For the text-containing cell, return its midpoint in (X, Y) coordinate format. 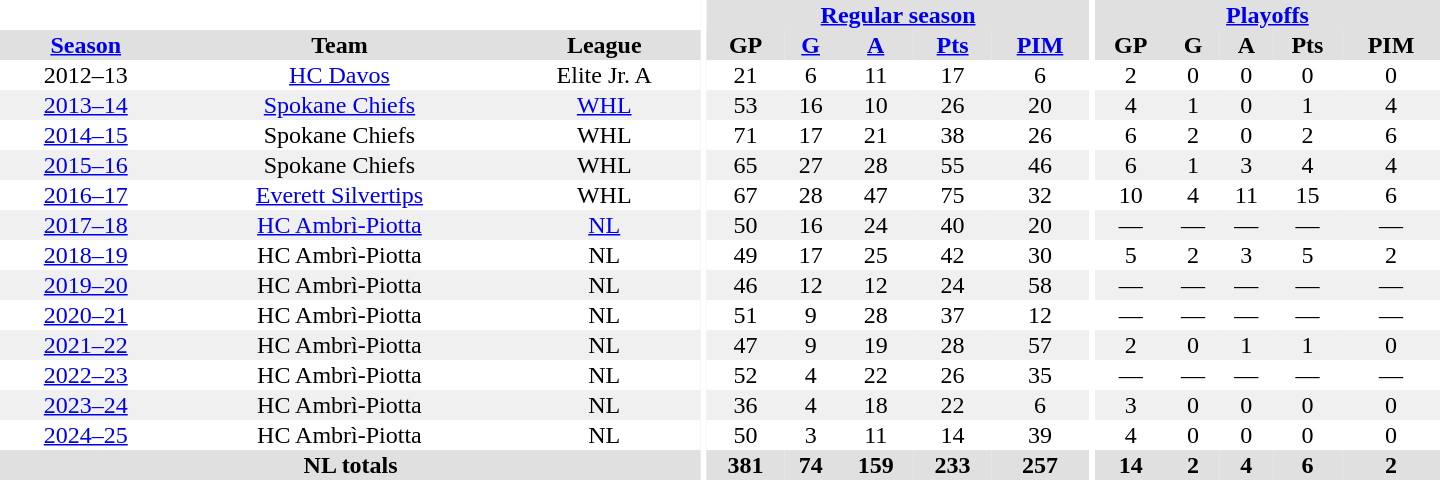
38 (952, 135)
55 (952, 165)
49 (746, 255)
233 (952, 465)
2015–16 (86, 165)
2014–15 (86, 135)
Season (86, 45)
381 (746, 465)
36 (746, 405)
71 (746, 135)
Elite Jr. A (604, 75)
2019–20 (86, 285)
67 (746, 195)
NL totals (350, 465)
2018–19 (86, 255)
53 (746, 105)
30 (1040, 255)
257 (1040, 465)
Playoffs (1268, 15)
League (604, 45)
159 (876, 465)
75 (952, 195)
40 (952, 225)
Team (340, 45)
Regular season (898, 15)
2012–13 (86, 75)
HC Davos (340, 75)
2017–18 (86, 225)
2021–22 (86, 345)
58 (1040, 285)
2016–17 (86, 195)
2024–25 (86, 435)
19 (876, 345)
52 (746, 375)
2022–23 (86, 375)
2013–14 (86, 105)
2023–24 (86, 405)
15 (1308, 195)
42 (952, 255)
74 (810, 465)
Everett Silvertips (340, 195)
18 (876, 405)
27 (810, 165)
37 (952, 315)
57 (1040, 345)
25 (876, 255)
32 (1040, 195)
65 (746, 165)
39 (1040, 435)
51 (746, 315)
35 (1040, 375)
2020–21 (86, 315)
